Scan for the cell matching the given text and deliver its [x, y] coordinate at center. 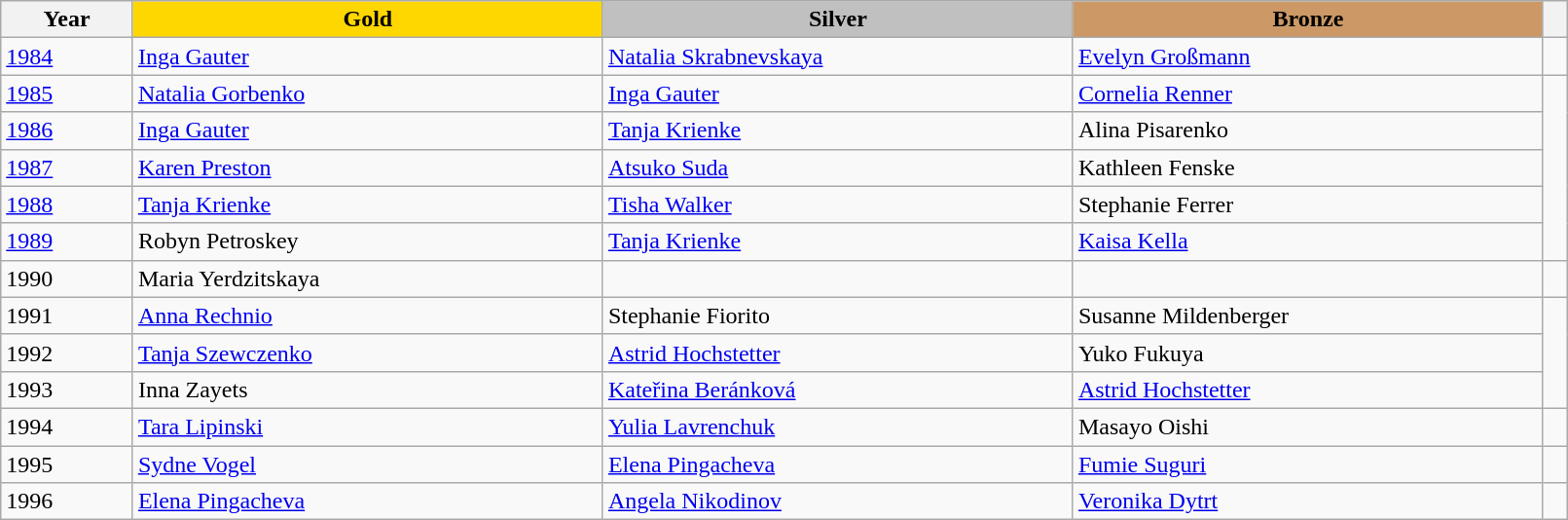
Inna Zayets [368, 390]
Natalia Skrabnevskaya [837, 56]
Stephanie Fiorito [837, 316]
Year [67, 19]
Fumie Suguri [1308, 464]
Kaisa Kella [1308, 241]
Natalia Gorbenko [368, 93]
1991 [67, 316]
1994 [67, 427]
Tisha Walker [837, 204]
Atsuko Suda [837, 167]
Susanne Mildenberger [1308, 316]
1993 [67, 390]
Tara Lipinski [368, 427]
1985 [67, 93]
Robyn Petroskey [368, 241]
1990 [67, 279]
Kathleen Fenske [1308, 167]
1986 [67, 130]
Stephanie Ferrer [1308, 204]
Kateřina Beránková [837, 390]
1996 [67, 501]
Tanja Szewczenko [368, 353]
Yuko Fukuya [1308, 353]
Alina Pisarenko [1308, 130]
1992 [67, 353]
Masayo Oishi [1308, 427]
Silver [837, 19]
1984 [67, 56]
Anna Rechnio [368, 316]
Cornelia Renner [1308, 93]
Maria Yerdzitskaya [368, 279]
1987 [67, 167]
Gold [368, 19]
1995 [67, 464]
Evelyn Großmann [1308, 56]
Karen Preston [368, 167]
Veronika Dytrt [1308, 501]
Sydne Vogel [368, 464]
1989 [67, 241]
Yulia Lavrenchuk [837, 427]
1988 [67, 204]
Bronze [1308, 19]
Angela Nikodinov [837, 501]
